Scan for the cell matching the given text and deliver its (X, Y) coordinate at center. 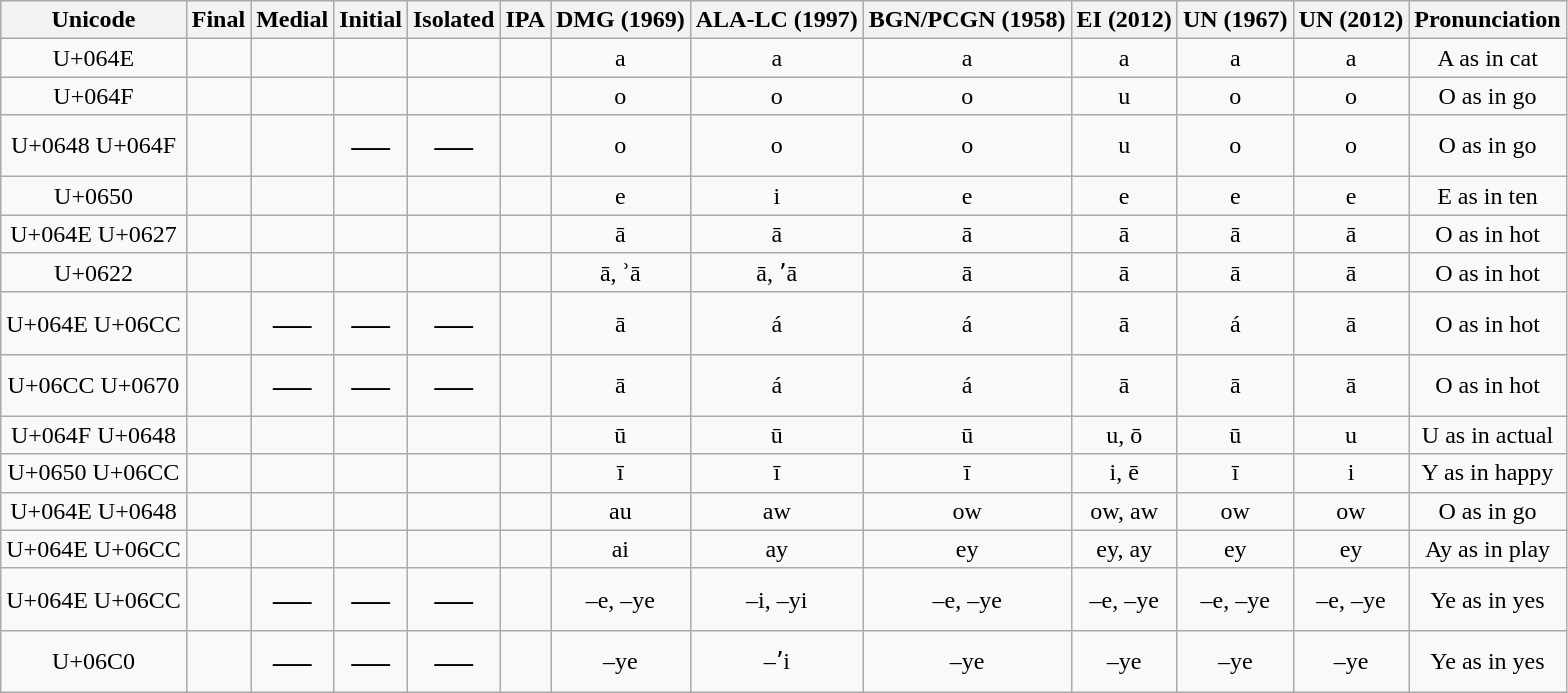
U+0622 (94, 273)
Initial (371, 20)
ow, aw (1124, 511)
UN (2012) (1351, 20)
U as in actual (1488, 435)
–i, –yi (776, 599)
U+0650 U+06CC (94, 473)
U+064E U+0627 (94, 234)
IPA (526, 20)
U+064F U+0648 (94, 435)
DMG (1969) (620, 20)
u, ō (1124, 435)
Final (218, 20)
A as in cat (1488, 58)
ALA-LC (1997) (776, 20)
U+0648 U+064F (94, 146)
–ʼi (776, 661)
U+064E U+0648 (94, 511)
Ay as in play (1488, 549)
U+064F (94, 96)
BGN/PCGN (1958) (967, 20)
U+06C0 (94, 661)
ey, ay (1124, 549)
Y as in happy (1488, 473)
ā, ʼā (776, 273)
i, ē (1124, 473)
Isolated (453, 20)
Unicode (94, 20)
U+0650 (94, 196)
aw (776, 511)
au (620, 511)
E as in ten (1488, 196)
EI (2012) (1124, 20)
Pronunciation (1488, 20)
ā, ʾā (620, 273)
U+064E (94, 58)
Medial (292, 20)
U+06CC U+0670 (94, 385)
ai (620, 549)
UN (1967) (1235, 20)
ay (776, 549)
